Return the (x, y) coordinate for the center point of the cell that contains the specified text.  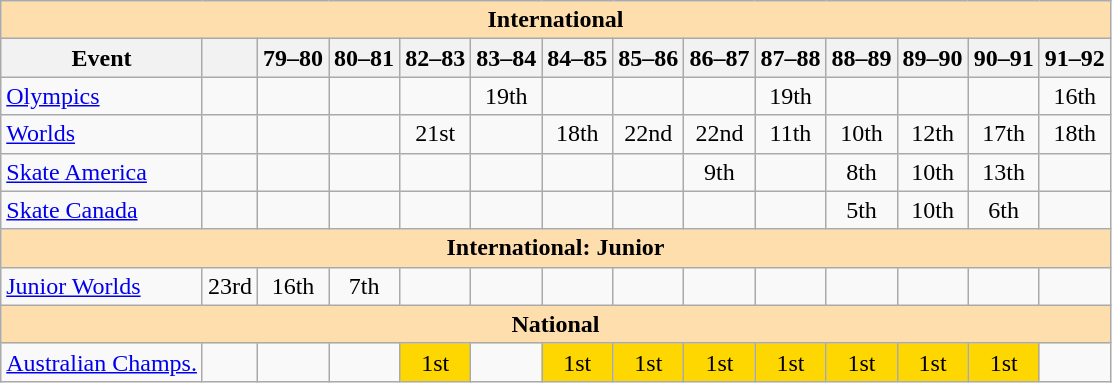
85–86 (648, 58)
11th (790, 134)
Olympics (102, 96)
83–84 (506, 58)
Junior Worlds (102, 286)
91–92 (1074, 58)
17th (1004, 134)
Skate Canada (102, 210)
Event (102, 58)
84–85 (578, 58)
International (556, 20)
87–88 (790, 58)
80–81 (364, 58)
82–83 (436, 58)
National (556, 324)
International: Junior (556, 248)
13th (1004, 172)
89–90 (932, 58)
21st (436, 134)
Australian Champs. (102, 362)
23rd (230, 286)
Skate America (102, 172)
9th (720, 172)
8th (862, 172)
79–80 (294, 58)
5th (862, 210)
88–89 (862, 58)
12th (932, 134)
90–91 (1004, 58)
86–87 (720, 58)
6th (1004, 210)
7th (364, 286)
Worlds (102, 134)
